Provide the [x, y] coordinate of the cell's center where the given text is located.  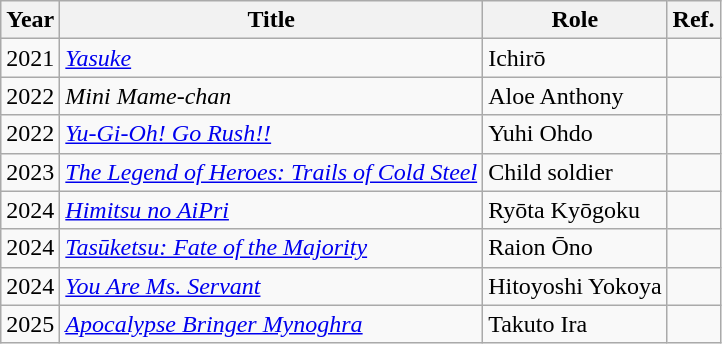
2025 [30, 324]
Ref. [694, 20]
Child soldier [575, 172]
Yasuke [272, 58]
Mini Mame-chan [272, 96]
Aloe Anthony [575, 96]
Tasūketsu: Fate of the Majority [272, 248]
2021 [30, 58]
Takuto Ira [575, 324]
The Legend of Heroes: Trails of Cold Steel [272, 172]
Yuhi Ohdo [575, 134]
Role [575, 20]
Ryōta Kyōgoku [575, 210]
Year [30, 20]
Yu-Gi-Oh! Go Rush!! [272, 134]
Himitsu no AiPri [272, 210]
2023 [30, 172]
Apocalypse Bringer Mynoghra [272, 324]
Hitoyoshi Yokoya [575, 286]
Ichirō [575, 58]
Raion Ōno [575, 248]
You Are Ms. Servant [272, 286]
Title [272, 20]
